Identify which cell holds the provided text, then report its [x, y] central coordinate. 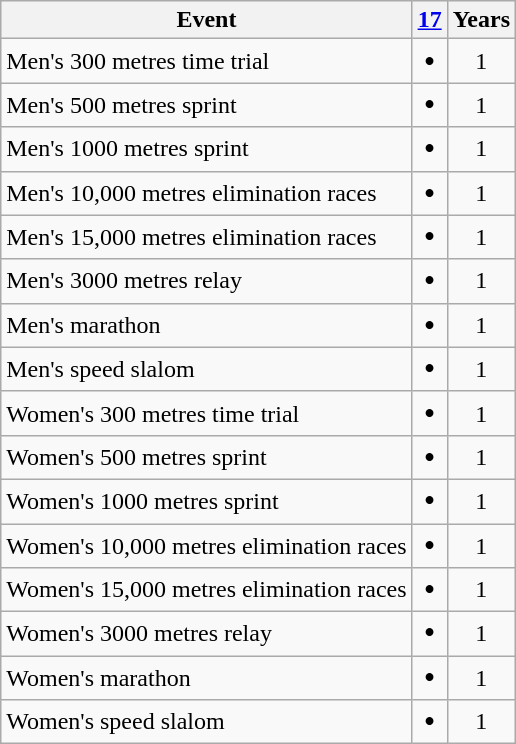
Women's 1000 metres sprint [206, 501]
Women's 300 metres time trial [206, 413]
Men's 10,000 metres elimination races [206, 193]
17 [430, 20]
Women's 500 metres sprint [206, 457]
Men's speed slalom [206, 369]
Men's 500 metres sprint [206, 105]
Years [481, 20]
Women's speed slalom [206, 722]
Men's marathon [206, 325]
Women's 3000 metres relay [206, 634]
Men's 15,000 metres elimination races [206, 237]
Men's 300 metres time trial [206, 61]
Men's 1000 metres sprint [206, 149]
Women's marathon [206, 678]
Women's 15,000 metres elimination races [206, 590]
Women's 10,000 metres elimination races [206, 546]
Men's 3000 metres relay [206, 281]
Event [206, 20]
